Scan for the cell matching the given text and deliver its [X, Y] coordinate at center. 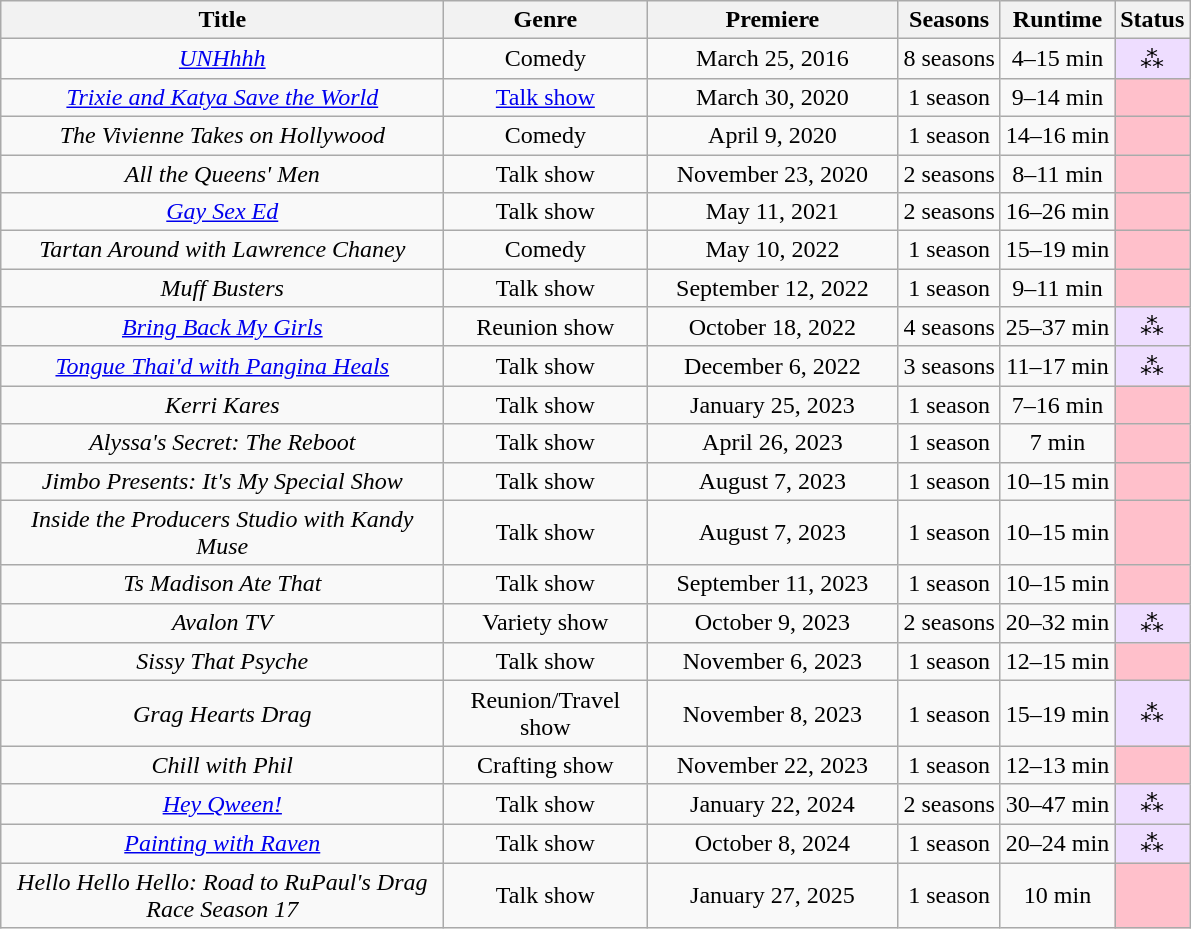
October 8, 2024 [772, 844]
Seasons [949, 20]
Variety show [546, 623]
Title [222, 20]
25–37 min [1057, 327]
Premiere [772, 20]
March 30, 2020 [772, 97]
UNHhhh [222, 59]
September 12, 2022 [772, 288]
8–11 min [1057, 173]
Alyssa's Secret: The Reboot [222, 443]
3 seasons [949, 366]
20–32 min [1057, 623]
Genre [546, 20]
Reunion show [546, 327]
12–13 min [1057, 765]
Chill with Phil [222, 765]
November 22, 2023 [772, 765]
Hey Qween! [222, 804]
May 11, 2021 [772, 212]
Hello Hello Hello: Road to RuPaul's Drag Race Season 17 [222, 896]
9–14 min [1057, 97]
January 27, 2025 [772, 896]
January 22, 2024 [772, 804]
Bring Back My Girls [222, 327]
April 9, 2020 [772, 135]
The Vivienne Takes on Hollywood [222, 135]
Runtime [1057, 20]
Sissy That Psyche [222, 662]
Grag Hearts Drag [222, 714]
7–16 min [1057, 405]
20–24 min [1057, 844]
Tongue Thai'd with Pangina Heals [222, 366]
Crafting show [546, 765]
December 6, 2022 [772, 366]
Tartan Around with Lawrence Chaney [222, 250]
Trixie and Katya Save the World [222, 97]
April 26, 2023 [772, 443]
All the Queens' Men [222, 173]
January 25, 2023 [772, 405]
Muff Busters [222, 288]
Kerri Kares [222, 405]
Inside the Producers Studio with Kandy Muse [222, 532]
Jimbo Presents: It's My Special Show [222, 481]
7 min [1057, 443]
Status [1152, 20]
October 9, 2023 [772, 623]
Gay Sex Ed [222, 212]
Avalon TV [222, 623]
November 23, 2020 [772, 173]
Painting with Raven [222, 844]
November 8, 2023 [772, 714]
March 25, 2016 [772, 59]
16–26 min [1057, 212]
September 11, 2023 [772, 584]
30–47 min [1057, 804]
4 seasons [949, 327]
Reunion/Travel show [546, 714]
October 18, 2022 [772, 327]
11–17 min [1057, 366]
8 seasons [949, 59]
4–15 min [1057, 59]
9–11 min [1057, 288]
12–15 min [1057, 662]
Ts Madison Ate That [222, 584]
November 6, 2023 [772, 662]
10 min [1057, 896]
14–16 min [1057, 135]
May 10, 2022 [772, 250]
